Return the (x, y) coordinate for the center point of the cell that contains the specified text.  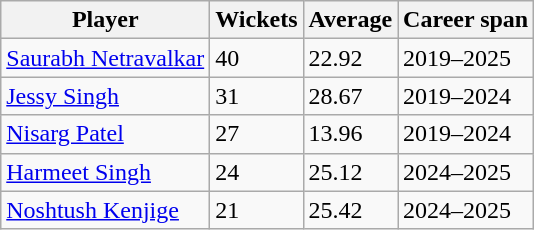
Wickets (256, 20)
13.96 (350, 134)
22.92 (350, 58)
31 (256, 96)
Noshtush Kenjige (106, 210)
21 (256, 210)
Player (106, 20)
Average (350, 20)
25.42 (350, 210)
27 (256, 134)
2019–2025 (466, 58)
40 (256, 58)
25.12 (350, 172)
28.67 (350, 96)
Saurabh Netravalkar (106, 58)
Career span (466, 20)
Nisarg Patel (106, 134)
24 (256, 172)
Jessy Singh (106, 96)
Harmeet Singh (106, 172)
